Output the [x, y] coordinate of the center of the cell containing the given text.  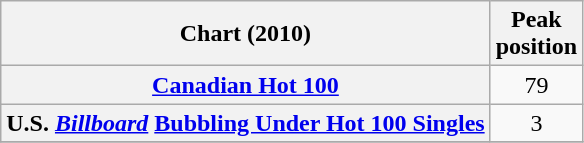
U.S. Billboard Bubbling Under Hot 100 Singles [246, 123]
3 [536, 123]
79 [536, 85]
Peakposition [536, 34]
Chart (2010) [246, 34]
Canadian Hot 100 [246, 85]
